Pinpoint the cell where the given text exists, returning its [x, y] midpoint coordinate. 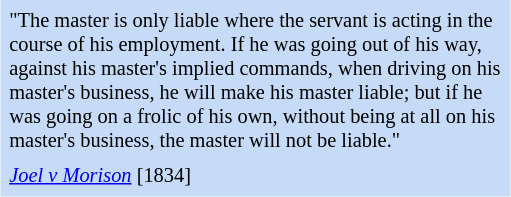
Joel v Morison [1834] [256, 176]
